Capture the cell that displays the provided text and extract its (x, y) central coordinate. 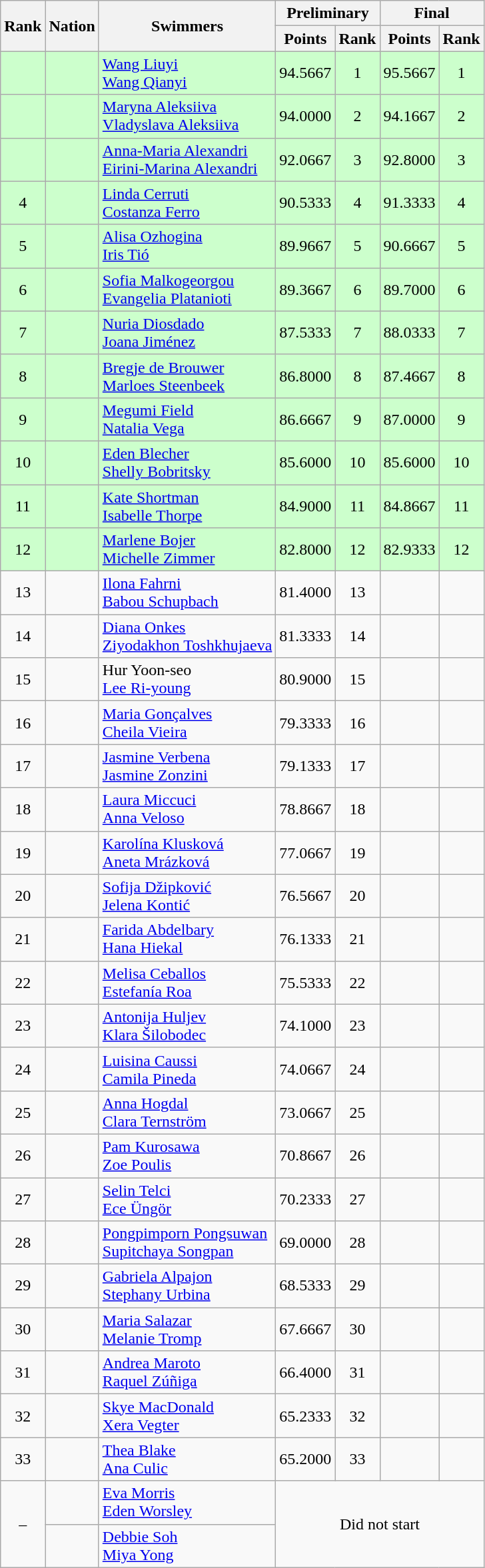
Preliminary (328, 13)
86.6667 (305, 419)
Melisa CeballosEstefanía Roa (187, 983)
Pongpimporn PongsuwanSupitchaya Songpan (187, 1242)
Wang LiuyiWang Qianyi (187, 73)
77.0667 (305, 852)
Maria SalazarMelanie Tromp (187, 1329)
94.0000 (305, 116)
68.5333 (305, 1286)
90.5333 (305, 202)
Thea BlakeAna Culic (187, 1459)
95.5667 (409, 73)
81.3333 (305, 637)
79.3333 (305, 723)
Debbie SohMiya Yong (187, 1546)
74.0667 (305, 1069)
92.8000 (409, 160)
Gabriela AlpajonStephany Urbina (187, 1286)
Alisa OzhoginaIris Tió (187, 246)
78.8667 (305, 810)
– (23, 1524)
84.9000 (305, 506)
82.9333 (409, 550)
81.4000 (305, 593)
67.6667 (305, 1329)
87.0000 (409, 419)
89.9667 (305, 246)
Diana OnkesZiyodakhon Toshkhujaeva (187, 637)
Luisina CaussiCamila Pineda (187, 1069)
Andrea MarotoRaquel Zúñiga (187, 1373)
65.2000 (305, 1459)
89.7000 (409, 289)
Eva MorrisEden Worsley (187, 1502)
94.1667 (409, 116)
75.5333 (305, 983)
Eden BlecherShelly Bobritsky (187, 462)
Linda CerrutiCostanza Ferro (187, 202)
87.5333 (305, 333)
89.3667 (305, 289)
86.8000 (305, 376)
Sofia MalkogeorgouEvangelia Platanioti (187, 289)
74.1000 (305, 1025)
Pam KurosawaZoe Poulis (187, 1156)
Did not start (380, 1524)
91.3333 (409, 202)
Laura MiccuciAnna Veloso (187, 810)
76.5667 (305, 896)
Anna HogdalClara Ternström (187, 1112)
80.9000 (305, 679)
70.2333 (305, 1198)
87.4667 (409, 376)
Bregje de BrouwerMarloes Steenbeek (187, 376)
Maryna AleksiivaVladyslava Aleksiiva (187, 116)
Jasmine VerbenaJasmine Zonzini (187, 766)
Nuria DiosdadoJoana Jiménez (187, 333)
Ilona FahrniBabou Schupbach (187, 593)
90.6667 (409, 246)
Marlene BojerMichelle Zimmer (187, 550)
69.0000 (305, 1242)
82.8000 (305, 550)
Karolína KluskováAneta Mrázková (187, 852)
Anna-Maria AlexandriEirini-Marina Alexandri (187, 160)
Kate ShortmanIsabelle Thorpe (187, 506)
Farida AbdelbaryHana Hiekal (187, 939)
66.4000 (305, 1373)
Hur Yoon-seoLee Ri-young (187, 679)
Megumi FieldNatalia Vega (187, 419)
76.1333 (305, 939)
79.1333 (305, 766)
Maria GonçalvesCheila Vieira (187, 723)
65.2333 (305, 1416)
Selin TelciEce Üngör (187, 1198)
92.0667 (305, 160)
84.8667 (409, 506)
Sofija DžipkovićJelena Kontić (187, 896)
70.8667 (305, 1156)
73.0667 (305, 1112)
94.5667 (305, 73)
Skye MacDonaldXera Vegter (187, 1416)
Antonija HuljevKlara Šilobodec (187, 1025)
88.0333 (409, 333)
Nation (72, 26)
Final (432, 13)
Swimmers (187, 26)
